Return the [x, y] coordinate for the center point of the cell that contains the specified text.  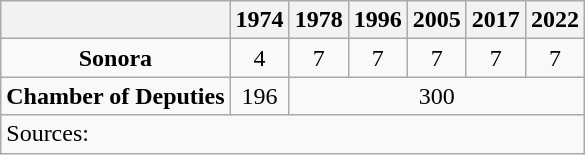
2017 [496, 20]
1978 [318, 20]
Sources: [293, 134]
2005 [436, 20]
1974 [260, 20]
196 [260, 96]
2022 [554, 20]
1996 [378, 20]
Chamber of Deputies [116, 96]
4 [260, 58]
Sonora [116, 58]
300 [436, 96]
